For the text-containing cell, return its midpoint in (X, Y) coordinate format. 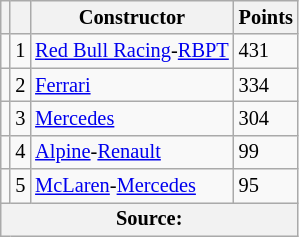
431 (266, 51)
Ferrari (132, 85)
3 (20, 118)
Red Bull Racing-RBPT (132, 51)
1 (20, 51)
5 (20, 186)
Mercedes (132, 118)
McLaren-Mercedes (132, 186)
334 (266, 85)
2 (20, 85)
Source: (150, 219)
304 (266, 118)
Alpine-Renault (132, 152)
99 (266, 152)
Constructor (132, 17)
Points (266, 17)
4 (20, 152)
95 (266, 186)
